Find where the given text appears and provide that cell's center as (x, y) coordinate. 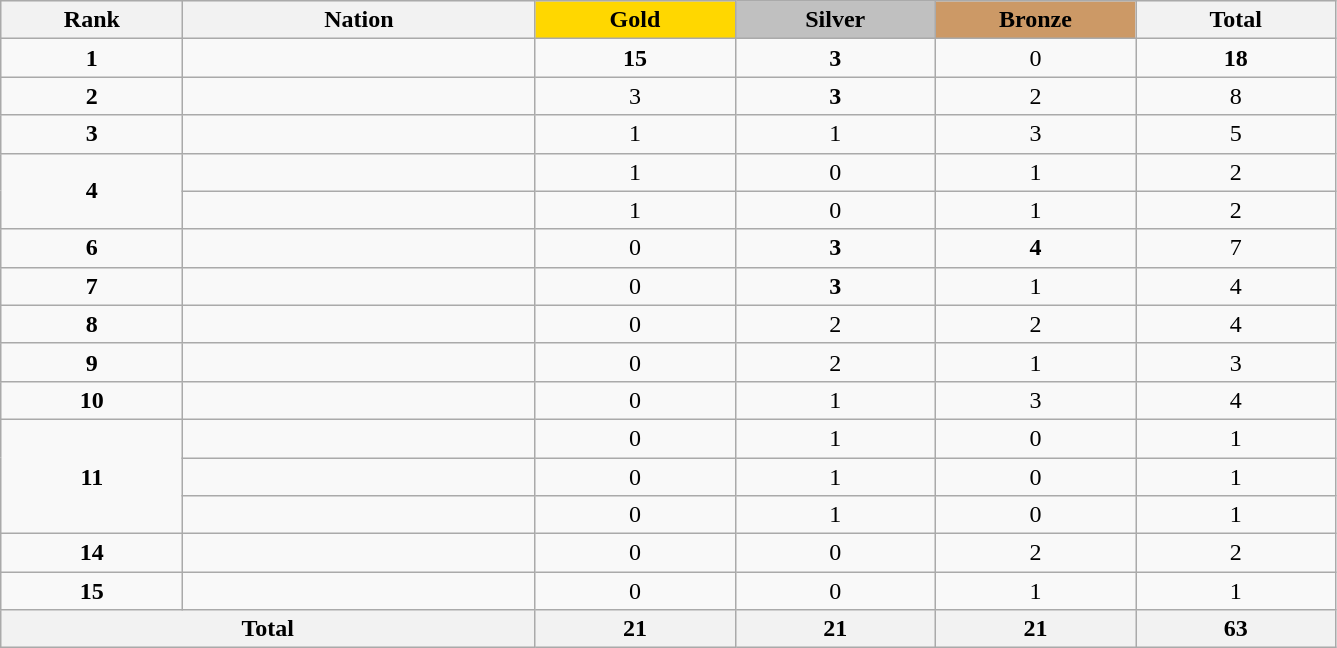
6 (92, 248)
11 (92, 476)
Silver (835, 20)
Bronze (1035, 20)
Nation (359, 20)
18 (1236, 58)
Rank (92, 20)
10 (92, 400)
14 (92, 553)
5 (1236, 134)
Gold (635, 20)
9 (92, 362)
63 (1236, 629)
